Output the [x, y] coordinate of the center of the cell containing the given text.  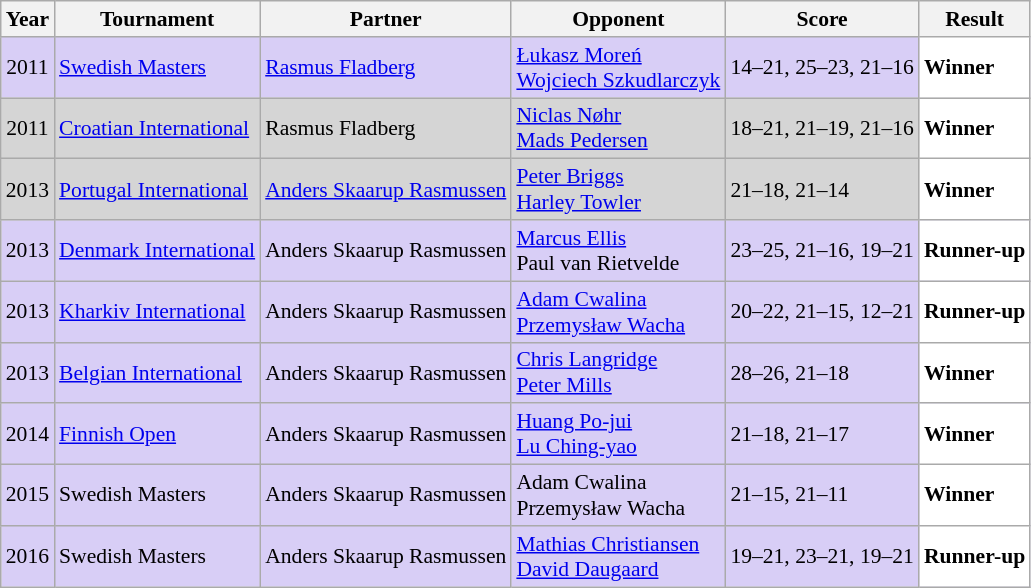
Finnish Open [157, 434]
Huang Po-jui Lu Ching-yao [618, 434]
Score [822, 19]
18–21, 21–19, 21–16 [822, 128]
2016 [28, 556]
Opponent [618, 19]
Łukasz Moreń Wojciech Szkudlarczyk [618, 68]
Croatian International [157, 128]
2015 [28, 496]
21–15, 21–11 [822, 496]
Result [974, 19]
21–18, 21–17 [822, 434]
Chris Langridge Peter Mills [618, 372]
2014 [28, 434]
14–21, 25–23, 21–16 [822, 68]
Year [28, 19]
19–21, 23–21, 19–21 [822, 556]
21–18, 21–14 [822, 190]
Partner [386, 19]
23–25, 21–16, 19–21 [822, 250]
Mathias Christiansen David Daugaard [618, 556]
Belgian International [157, 372]
Kharkiv International [157, 312]
Niclas Nøhr Mads Pedersen [618, 128]
Portugal International [157, 190]
Marcus Ellis Paul van Rietvelde [618, 250]
Peter Briggs Harley Towler [618, 190]
Tournament [157, 19]
28–26, 21–18 [822, 372]
Denmark International [157, 250]
20–22, 21–15, 12–21 [822, 312]
